Identify which cell holds the provided text, then report its (X, Y) central coordinate. 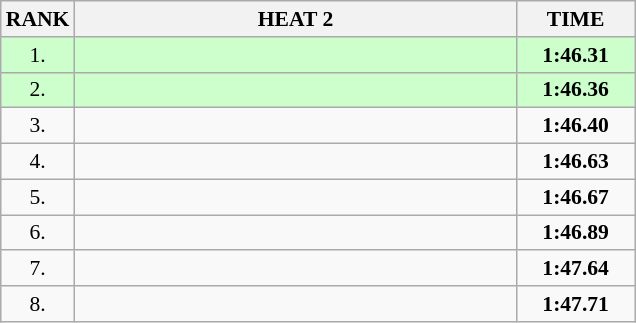
3. (38, 126)
1:46.67 (576, 197)
1:46.36 (576, 90)
5. (38, 197)
1:46.89 (576, 233)
8. (38, 304)
RANK (38, 19)
TIME (576, 19)
4. (38, 162)
2. (38, 90)
HEAT 2 (295, 19)
1:46.40 (576, 126)
7. (38, 269)
1:47.71 (576, 304)
6. (38, 233)
1:46.63 (576, 162)
1:46.31 (576, 55)
1. (38, 55)
1:47.64 (576, 269)
